From the cell containing the given text, extract its center point as [x, y] coordinate. 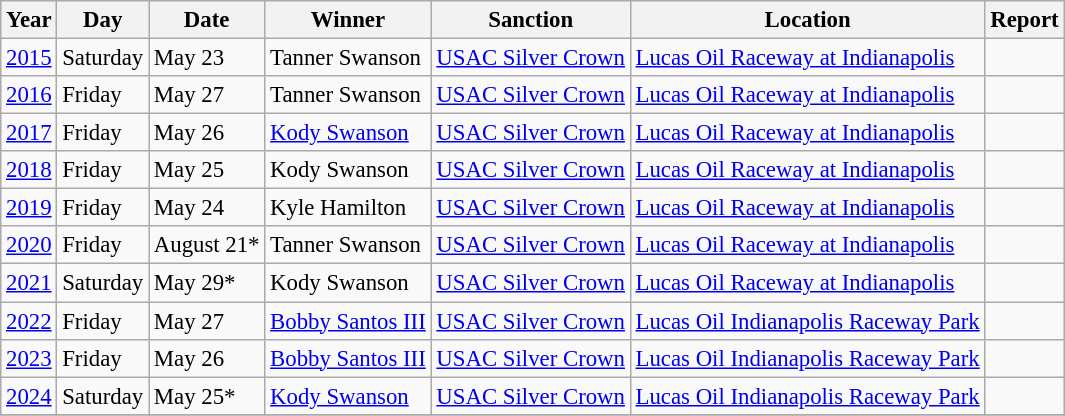
2019 [29, 208]
2023 [29, 358]
2018 [29, 170]
2015 [29, 58]
Location [808, 20]
Sanction [530, 20]
May 24 [206, 208]
May 23 [206, 58]
August 21* [206, 245]
Kyle Hamilton [348, 208]
2017 [29, 133]
May 25* [206, 396]
2016 [29, 95]
2021 [29, 283]
May 29* [206, 283]
Winner [348, 20]
Day [103, 20]
Year [29, 20]
May 25 [206, 170]
Report [1024, 20]
2024 [29, 396]
Date [206, 20]
2020 [29, 245]
2022 [29, 321]
